Return the (X, Y) coordinate for the center point of the cell that contains the specified text.  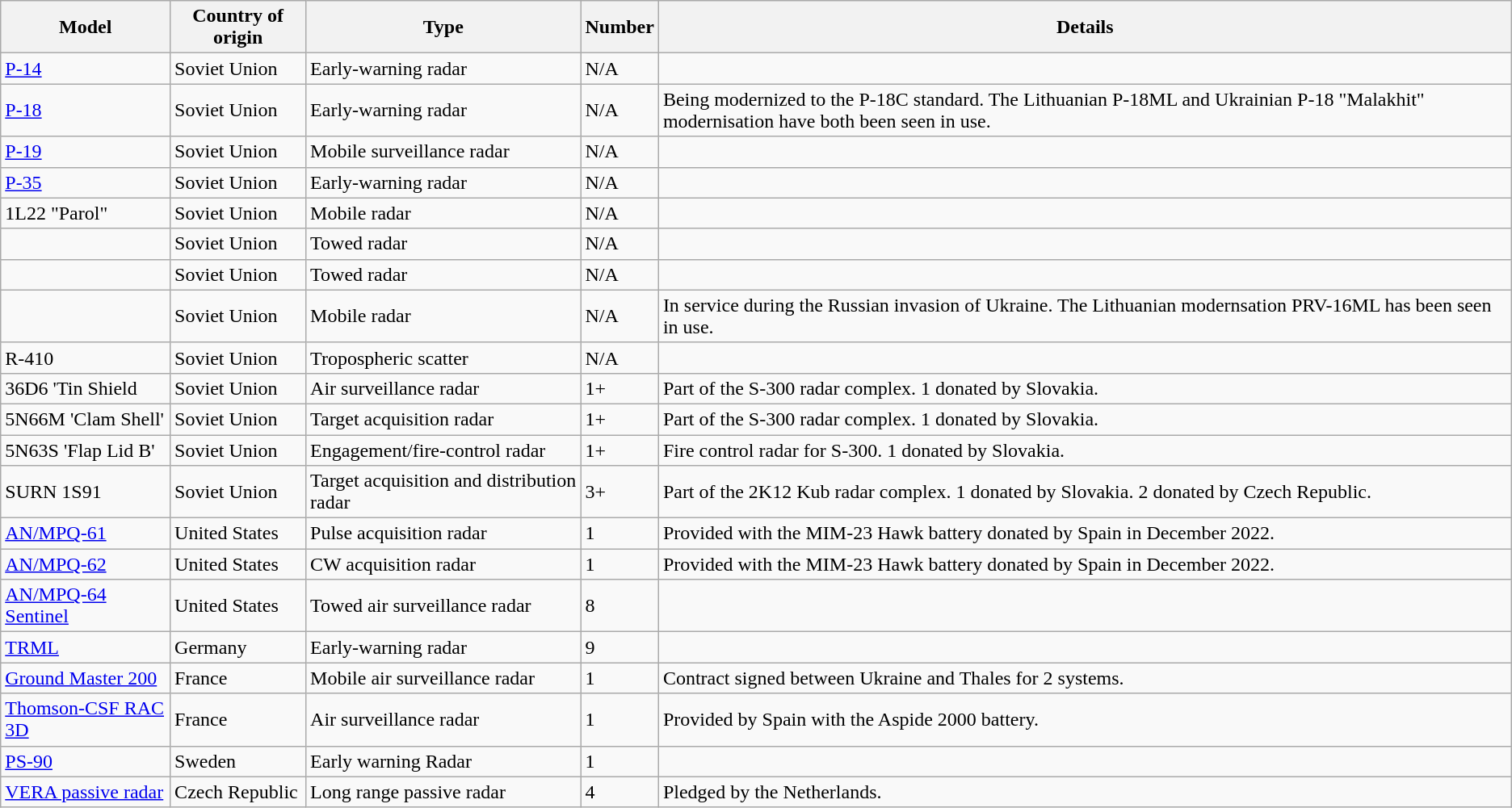
8 (619, 605)
36D6 'Tin Shield (86, 388)
1L22 "Parol" (86, 213)
5N63S 'Flap Lid B' (86, 450)
Ground Master 200 (86, 678)
AN/MPQ-61 (86, 534)
Long range passive radar (443, 792)
P-35 (86, 182)
Engagement/fire-control radar (443, 450)
CW acquisition radar (443, 564)
AN/MPQ-64 Sentinel (86, 605)
Tropospheric scatter (443, 358)
5N66M 'Clam Shell' (86, 419)
VERA passive radar (86, 792)
Sweden (238, 761)
Contract signed between Ukraine and Thales for 2 systems. (1085, 678)
P-14 (86, 69)
Number (619, 27)
3+ (619, 492)
Czech Republic (238, 792)
Type (443, 27)
4 (619, 792)
Target acquisition and distribution radar (443, 492)
P-19 (86, 152)
Details (1085, 27)
Thomson-CSF RAC 3D (86, 720)
Target acquisition radar (443, 419)
PS-90 (86, 761)
Provided by Spain with the Aspide 2000 battery. (1085, 720)
R-410 (86, 358)
Pledged by the Netherlands. (1085, 792)
Model (86, 27)
In service during the Russian invasion of Ukraine. The Lithuanian modernsation PRV-16ML has been seen in use. (1085, 316)
Being modernized to the P-18C standard. The Lithuanian P-18ML and Ukrainian P-18 "Malakhit" modernisation have both been seen in use. (1085, 110)
Germany (238, 647)
TRML (86, 647)
Fire control radar for S-300. 1 donated by Slovakia. (1085, 450)
9 (619, 647)
Country of origin (238, 27)
Towed air surveillance radar (443, 605)
P-18 (86, 110)
Part of the 2K12 Kub radar complex. 1 donated by Slovakia. 2 donated by Czech Republic. (1085, 492)
AN/MPQ-62 (86, 564)
SURN 1S91 (86, 492)
Mobile surveillance radar (443, 152)
Early warning Radar (443, 761)
Pulse acquisition radar (443, 534)
Mobile air surveillance radar (443, 678)
